Search for the cell housing the specified text and yield its [x, y] center coordinate. 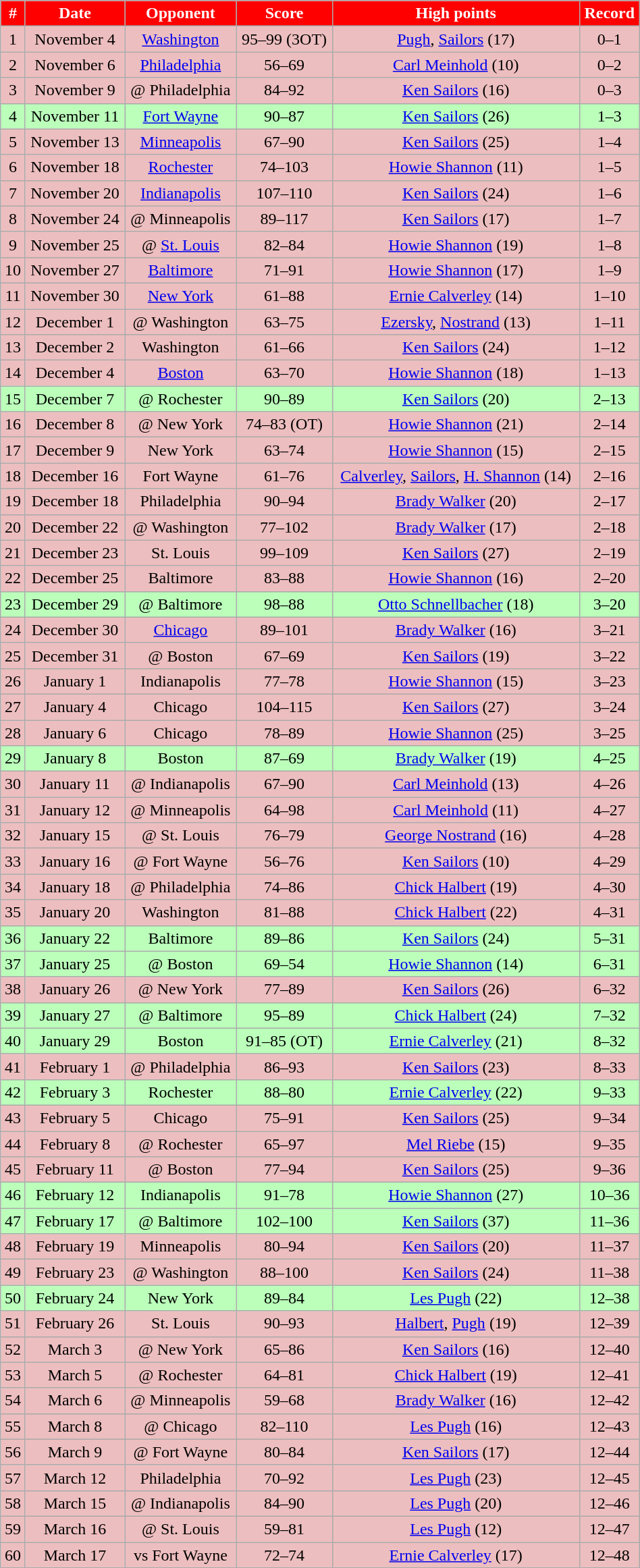
5 [13, 142]
84–92 [284, 90]
4–28 [609, 836]
November 27 [75, 270]
9–36 [609, 1170]
3–20 [609, 604]
72–74 [284, 1555]
12–47 [609, 1529]
December 22 [75, 527]
65–97 [284, 1144]
@ Chicago [181, 1426]
Otto Schnellbacher (18) [456, 604]
83–88 [284, 578]
1–12 [609, 348]
# [13, 13]
Ken Sailors (37) [456, 1221]
12–46 [609, 1503]
November 4 [75, 39]
3 [13, 90]
16 [13, 425]
77–78 [284, 681]
vs Fort Wayne [181, 1555]
12–48 [609, 1555]
24 [13, 630]
74–103 [284, 167]
104–115 [284, 707]
10 [13, 270]
12–40 [609, 1349]
Howie Shannon (27) [456, 1195]
December 29 [75, 604]
2–20 [609, 578]
89–101 [284, 630]
2–16 [609, 476]
75–91 [284, 1118]
December 1 [75, 322]
Howie Shannon (25) [456, 732]
30 [13, 784]
77–102 [284, 527]
22 [13, 578]
March 3 [75, 1349]
87–69 [284, 759]
January 25 [75, 964]
74–83 (OT) [284, 425]
1–10 [609, 296]
15 [13, 399]
2–19 [609, 553]
Opponent [181, 13]
November 18 [75, 167]
Halbert, Pugh (19) [456, 1324]
3–21 [609, 630]
Brady Walker (17) [456, 527]
36 [13, 938]
50 [13, 1298]
80–94 [284, 1247]
March 12 [75, 1478]
69–54 [284, 964]
74–86 [284, 887]
4–27 [609, 810]
47 [13, 1221]
11–37 [609, 1247]
1–7 [609, 219]
Les Pugh (23) [456, 1478]
1–9 [609, 270]
56–76 [284, 861]
High points [456, 13]
77–89 [284, 990]
January 26 [75, 990]
17 [13, 450]
Record [609, 13]
90–93 [284, 1324]
43 [13, 1118]
January 15 [75, 836]
Les Pugh (12) [456, 1529]
42 [13, 1092]
95–99 (3OT) [284, 39]
6–32 [609, 990]
59–68 [284, 1401]
2 [13, 65]
George Nostrand (16) [456, 836]
9–34 [609, 1118]
12–41 [609, 1375]
2–14 [609, 425]
December 7 [75, 399]
January 4 [75, 707]
3–24 [609, 707]
December 30 [75, 630]
February 3 [75, 1092]
January 1 [75, 681]
49 [13, 1272]
54 [13, 1401]
January 29 [75, 1041]
Howie Shannon (11) [456, 167]
63–74 [284, 450]
February 26 [75, 1324]
Les Pugh (20) [456, 1503]
2–17 [609, 502]
53 [13, 1375]
0–1 [609, 39]
November 25 [75, 244]
91–78 [284, 1195]
84–90 [284, 1503]
57 [13, 1478]
2–13 [609, 399]
80–84 [284, 1452]
7 [13, 193]
January 6 [75, 732]
March 15 [75, 1503]
59 [13, 1529]
20 [13, 527]
4–29 [609, 861]
3–22 [609, 655]
January 18 [75, 887]
4–26 [609, 784]
6–31 [609, 964]
February 8 [75, 1144]
January 20 [75, 913]
8–32 [609, 1041]
18 [13, 476]
58 [13, 1503]
March 8 [75, 1426]
Chick Halbert (22) [456, 913]
81–88 [284, 913]
3–25 [609, 732]
Brady Walker (20) [456, 502]
8 [13, 219]
98–88 [284, 604]
February 24 [75, 1298]
9 [13, 244]
33 [13, 861]
12 [13, 322]
February 1 [75, 1066]
March 16 [75, 1529]
December 9 [75, 450]
63–70 [284, 373]
34 [13, 887]
19 [13, 502]
Chick Halbert (24) [456, 1015]
12–38 [609, 1298]
64–81 [284, 1375]
March 9 [75, 1452]
9–33 [609, 1092]
3–23 [609, 681]
48 [13, 1247]
107–110 [284, 193]
Mel Riebe (15) [456, 1144]
13 [13, 348]
6 [13, 167]
7–32 [609, 1015]
37 [13, 964]
39 [13, 1015]
63–75 [284, 322]
Howie Shannon (21) [456, 425]
28 [13, 732]
77–94 [284, 1170]
February 17 [75, 1221]
Carl Meinhold (10) [456, 65]
31 [13, 810]
91–85 (OT) [284, 1041]
32 [13, 836]
1–4 [609, 142]
40 [13, 1041]
January 11 [75, 784]
64–98 [284, 810]
2–18 [609, 527]
11–36 [609, 1221]
February 11 [75, 1170]
January 27 [75, 1015]
70–92 [284, 1478]
Date [75, 13]
65–86 [284, 1349]
March 17 [75, 1555]
12–43 [609, 1426]
December 16 [75, 476]
Carl Meinhold (13) [456, 784]
11–38 [609, 1272]
12–45 [609, 1478]
Ernie Calverley (22) [456, 1092]
10–36 [609, 1195]
Ernie Calverley (14) [456, 296]
Ernie Calverley (17) [456, 1555]
78–89 [284, 732]
January 8 [75, 759]
90–87 [284, 116]
1–11 [609, 322]
December 25 [75, 578]
41 [13, 1066]
1 [13, 39]
Ernie Calverley (21) [456, 1041]
35 [13, 913]
102–100 [284, 1221]
12–39 [609, 1324]
February 19 [75, 1247]
88–80 [284, 1092]
76–79 [284, 836]
89–84 [284, 1298]
12–42 [609, 1401]
Score [284, 13]
December 8 [75, 425]
61–66 [284, 348]
4–31 [609, 913]
January 12 [75, 810]
Carl Meinhold (11) [456, 810]
52 [13, 1349]
November 13 [75, 142]
61–76 [284, 476]
Calverley, Sailors, H. Shannon (14) [456, 476]
88–100 [284, 1272]
61–88 [284, 296]
27 [13, 707]
23 [13, 604]
45 [13, 1170]
59–81 [284, 1529]
January 16 [75, 861]
12–44 [609, 1452]
44 [13, 1144]
21 [13, 553]
March 5 [75, 1375]
Les Pugh (16) [456, 1426]
82–84 [284, 244]
Howie Shannon (18) [456, 373]
March 6 [75, 1401]
11 [13, 296]
86–93 [284, 1066]
1–8 [609, 244]
25 [13, 655]
November 11 [75, 116]
56–69 [284, 65]
December 4 [75, 373]
90–89 [284, 399]
51 [13, 1324]
December 18 [75, 502]
Howie Shannon (17) [456, 270]
4–25 [609, 759]
Brady Walker (19) [456, 759]
82–110 [284, 1426]
99–109 [284, 553]
26 [13, 681]
November 24 [75, 219]
February 5 [75, 1118]
Howie Shannon (16) [456, 578]
89–117 [284, 219]
1–13 [609, 373]
56 [13, 1452]
December 2 [75, 348]
January 22 [75, 938]
1–3 [609, 116]
Howie Shannon (19) [456, 244]
95–89 [284, 1015]
9–35 [609, 1144]
Ken Sailors (10) [456, 861]
Ezersky, Nostrand (13) [456, 322]
5–31 [609, 938]
4–30 [609, 887]
67–69 [284, 655]
2–15 [609, 450]
29 [13, 759]
71–91 [284, 270]
1–6 [609, 193]
Ken Sailors (19) [456, 655]
November 30 [75, 296]
14 [13, 373]
Pugh, Sailors (17) [456, 39]
89–86 [284, 938]
8–33 [609, 1066]
0–3 [609, 90]
November 6 [75, 65]
Les Pugh (22) [456, 1298]
90–94 [284, 502]
February 12 [75, 1195]
1–5 [609, 167]
Howie Shannon (14) [456, 964]
38 [13, 990]
December 23 [75, 553]
November 9 [75, 90]
February 23 [75, 1272]
46 [13, 1195]
November 20 [75, 193]
55 [13, 1426]
4 [13, 116]
Ken Sailors (23) [456, 1066]
0–2 [609, 65]
60 [13, 1555]
December 31 [75, 655]
